Locate the cell with the specified text and output its (x, y) center coordinate. 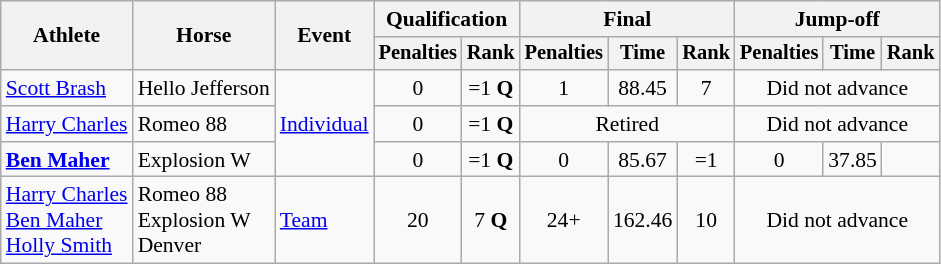
88.45 (642, 88)
Athlete (67, 36)
Horse (204, 36)
Scott Brash (67, 88)
Event (324, 36)
85.67 (642, 160)
162.46 (642, 220)
Jump-off (838, 19)
1 (564, 88)
10 (706, 220)
Individual (324, 124)
Team (324, 220)
Ben Maher (67, 160)
Qualification (447, 19)
=1 (706, 160)
Romeo 88Explosion W Denver (204, 220)
7 (706, 88)
Harry Charles (67, 124)
Explosion W (204, 160)
24+ (564, 220)
Harry CharlesBen MaherHolly Smith (67, 220)
20 (418, 220)
Romeo 88 (204, 124)
Hello Jefferson (204, 88)
37.85 (852, 160)
7 Q (491, 220)
Retired (628, 124)
Final (628, 19)
